Pinpoint the cell where the given text exists, returning its [x, y] midpoint coordinate. 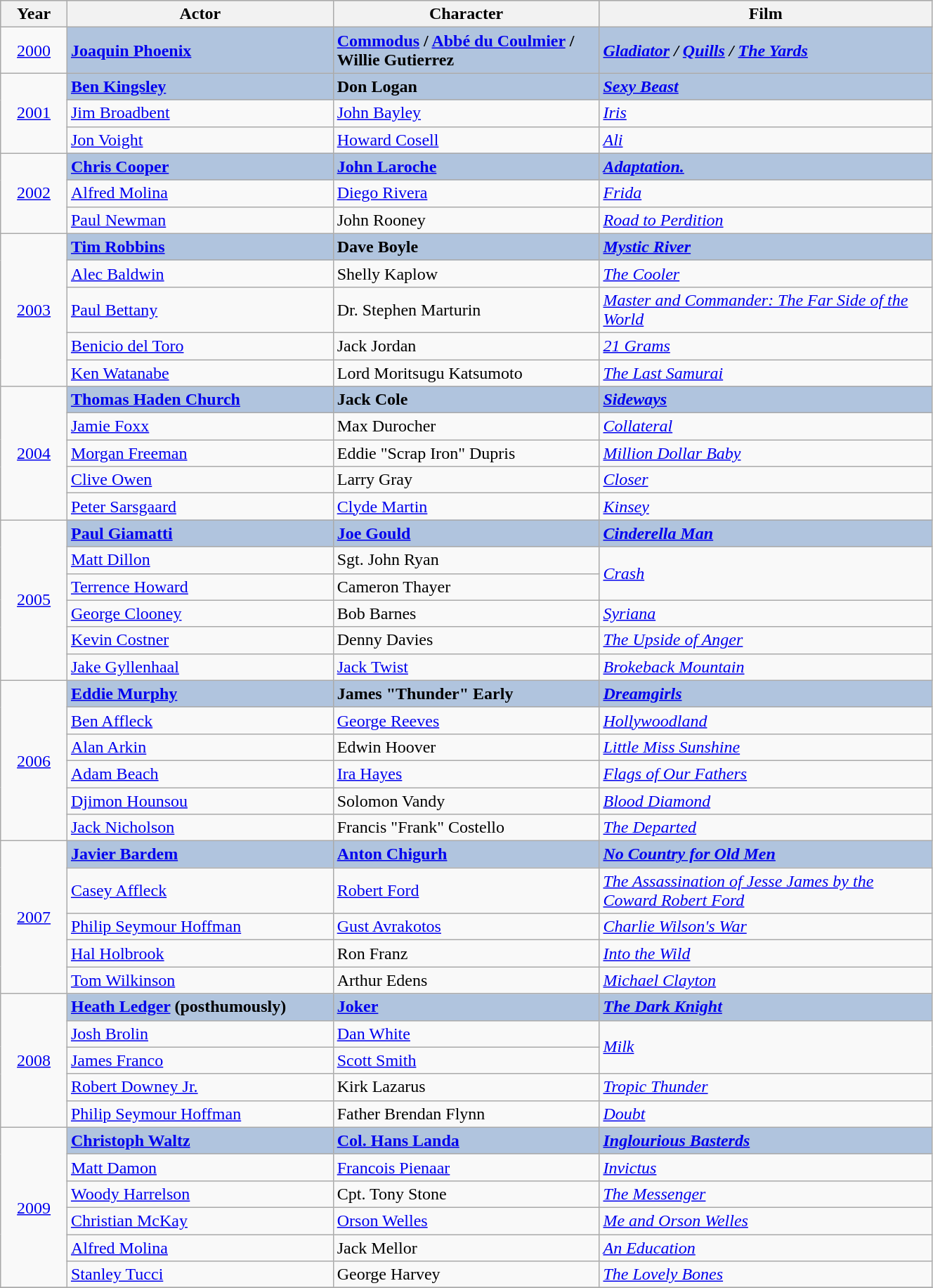
The Messenger [766, 1194]
James "Thunder" Early [466, 694]
Ali [766, 140]
Jack Mellor [466, 1247]
Jamie Foxx [200, 427]
Jack Cole [466, 400]
The Cooler [766, 273]
Adaptation. [766, 167]
Frida [766, 193]
Dr. Stephen Marturin [466, 309]
Chris Cooper [200, 167]
2001 [34, 113]
2003 [34, 309]
Col. Hans Landa [466, 1140]
Morgan Freeman [200, 453]
Peter Sarsgaard [200, 507]
Kevin Costner [200, 640]
Paul Bettany [200, 309]
Josh Brolin [200, 1034]
Tim Robbins [200, 247]
Dan White [466, 1034]
Clyde Martin [466, 507]
Ron Franz [466, 954]
Anton Chigurh [466, 854]
Robert Ford [466, 891]
Mystic River [766, 247]
Joaquin Phoenix [200, 51]
The Last Samurai [766, 373]
The Upside of Anger [766, 640]
Cinderella Man [766, 533]
Casey Affleck [200, 891]
Francois Pienaar [466, 1167]
Flags of Our Fathers [766, 774]
Sgt. John Ryan [466, 560]
Ken Watanabe [200, 373]
Hollywoodland [766, 720]
2004 [34, 453]
Jack Jordan [466, 346]
Woody Harrelson [200, 1194]
Ben Affleck [200, 720]
No Country for Old Men [766, 854]
Eddie "Scrap Iron" Dupris [466, 453]
The Assassination of Jesse James by the Coward Robert Ford [766, 891]
Charlie Wilson's War [766, 927]
Terrence Howard [200, 587]
Francis "Frank" Costello [466, 828]
George Reeves [466, 720]
2007 [34, 918]
Gust Avrakotos [466, 927]
Denny Davies [466, 640]
Doubt [766, 1114]
Master and Commander: The Far Side of the World [766, 309]
Djimon Hounsou [200, 800]
Matt Damon [200, 1167]
Adam Beach [200, 774]
Commodus / Abbé du Coulmier / Willie Gutierrez [466, 51]
Sideways [766, 400]
Crash [766, 573]
Alan Arkin [200, 747]
The Lovely Bones [766, 1275]
John Laroche [466, 167]
An Education [766, 1247]
Paul Newman [200, 220]
Larry Gray [466, 480]
Howard Cosell [466, 140]
George Clooney [200, 613]
Dreamgirls [766, 694]
Jon Voight [200, 140]
Christoph Waltz [200, 1140]
Thomas Haden Church [200, 400]
Hal Holbrook [200, 954]
Inglourious Basterds [766, 1140]
Paul Giamatti [200, 533]
Christian McKay [200, 1221]
Actor [200, 14]
Little Miss Sunshine [766, 747]
Kirk Lazarus [466, 1087]
Sexy Beast [766, 86]
Dave Boyle [466, 247]
2005 [34, 600]
Brokeback Mountain [766, 667]
Iris [766, 113]
The Departed [766, 828]
James Franco [200, 1060]
2008 [34, 1060]
Me and Orson Welles [766, 1221]
Max Durocher [466, 427]
Alec Baldwin [200, 273]
2009 [34, 1207]
Arthur Edens [466, 980]
John Bayley [466, 113]
Jack Twist [466, 667]
Clive Owen [200, 480]
Ben Kingsley [200, 86]
Jack Nicholson [200, 828]
Year [34, 14]
Eddie Murphy [200, 694]
Jim Broadbent [200, 113]
John Rooney [466, 220]
Don Logan [466, 86]
Jake Gyllenhaal [200, 667]
2000 [34, 51]
Bob Barnes [466, 613]
Heath Ledger (posthumously) [200, 1007]
Michael Clayton [766, 980]
The Dark Knight [766, 1007]
Robert Downey Jr. [200, 1087]
Javier Bardem [200, 854]
Syriana [766, 613]
Edwin Hoover [466, 747]
Joker [466, 1007]
Solomon Vandy [466, 800]
2002 [34, 193]
Joe Gould [466, 533]
George Harvey [466, 1275]
Blood Diamond [766, 800]
Tom Wilkinson [200, 980]
Benicio del Toro [200, 346]
Gladiator / Quills / The Yards [766, 51]
Lord Moritsugu Katsumoto [466, 373]
Shelly Kaplow [466, 273]
Father Brendan Flynn [466, 1114]
Matt Dillon [200, 560]
Milk [766, 1047]
Cpt. Tony Stone [466, 1194]
Kinsey [766, 507]
Diego Rivera [466, 193]
Tropic Thunder [766, 1087]
21 Grams [766, 346]
Closer [766, 480]
Stanley Tucci [200, 1275]
Into the Wild [766, 954]
Orson Welles [466, 1221]
Collateral [766, 427]
Invictus [766, 1167]
Ira Hayes [466, 774]
Million Dollar Baby [766, 453]
Film [766, 14]
Road to Perdition [766, 220]
Cameron Thayer [466, 587]
Character [466, 14]
2006 [34, 760]
Scott Smith [466, 1060]
